Locate the cell with the specified text and output its (x, y) center coordinate. 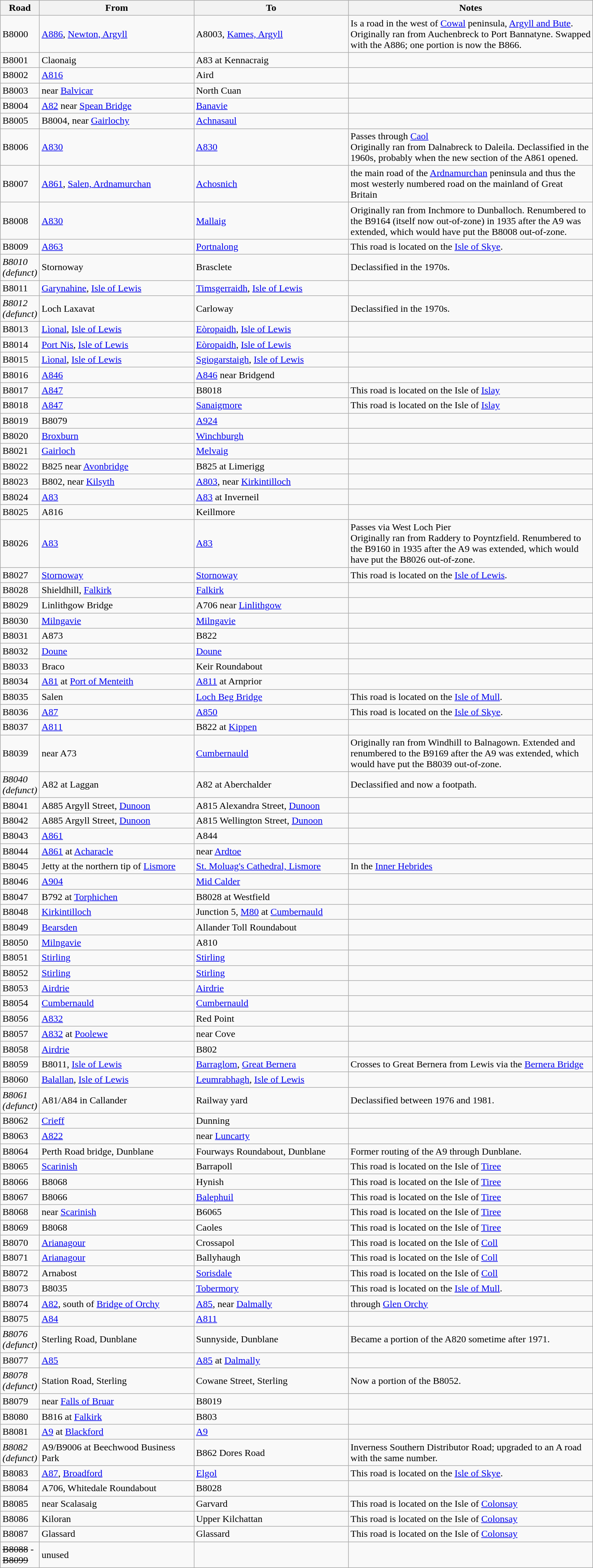
B8030 (20, 621)
Barraglom, Great Bernera (271, 1064)
B8076 (defunct) (20, 1339)
unused (116, 1554)
Ballyhaugh (271, 1258)
St. Moluag's Cathedral, Lismore (271, 866)
A850 (271, 712)
B802 (271, 1049)
B8049 (20, 927)
A82 at Laggan (116, 784)
Gairloch (116, 451)
near Ardtoe (271, 851)
near A73 (116, 753)
A810 (271, 942)
B8005 (20, 121)
B8057 (20, 1034)
Jetty at the northern tip of Lismore (116, 866)
A706, Whitedale Roundabout (116, 1488)
Linlithgow Bridge (116, 606)
B8050 (20, 942)
Portnalong (271, 247)
Sunnyside, Dunblane (271, 1339)
B8059 (20, 1064)
B8025 (20, 512)
near Scarinish (116, 1212)
A832 at Poolewe (116, 1034)
B8056 (20, 1019)
A924 (271, 421)
Sorisdale (271, 1273)
A81/A84 in Callander (116, 1100)
B8017 (20, 390)
B822 (271, 636)
B8024 (20, 497)
From (116, 8)
A811 at Arnprior (271, 682)
B8000 (20, 34)
B8085 (20, 1504)
B822 at Kippen (271, 727)
A861 at Acharacle (116, 851)
B8022 (20, 466)
B8037 (20, 727)
Junction 5, M80 at Cumbernauld (271, 912)
Arnabost (116, 1273)
the main road of the Ardnamurchan peninsula and thus the most westerly numbered road on the mainland of Great Britain (471, 184)
B8069 (20, 1227)
Caoles (271, 1227)
B8036 (20, 712)
Elgol (271, 1473)
A803, near Kirkintilloch (271, 481)
North Cuan (271, 90)
Carloway (271, 309)
B8071 (20, 1258)
Became a portion of the A820 sometime after 1971. (471, 1339)
B8082 (defunct) (20, 1453)
B792 at Torphichen (116, 897)
Allander Toll Roundabout (271, 927)
A815 Alexandra Street, Dunoon (271, 805)
Banavie (271, 106)
A815 Wellington Street, Dunoon (271, 820)
B8044 (20, 851)
Now a portion of the B8052. (471, 1381)
B8084 (20, 1488)
B8001 (20, 60)
In the Inner Hebrides (471, 866)
B8016 (20, 375)
Bearsden (116, 927)
Keir Roundabout (271, 666)
Upper Kilchattan (271, 1519)
B825 near Avonbridge (116, 466)
A844 (271, 836)
Fourways Roundabout, Dunblane (271, 1151)
A9/B9006 at Beechwood Business Park (116, 1453)
near Scalasaig (116, 1504)
B825 at Limerigg (271, 466)
A822 (116, 1136)
B8077 (20, 1360)
Hynish (271, 1182)
B8026 (20, 543)
Balallan, Isle of Lewis (116, 1079)
B8039 (20, 753)
B8010 (defunct) (20, 267)
B8083 (20, 1473)
Cowane Street, Sterling (271, 1381)
Crosses to Great Bernera from Lewis via the Bernera Bridge (471, 1064)
B8003 (20, 90)
Dunning (271, 1121)
Garynahine, Isle of Lewis (116, 288)
B816 at Falkirk (116, 1417)
A82, south of Bridge of Orchy (116, 1303)
B8072 (20, 1273)
B8011, Isle of Lewis (116, 1064)
B803 (271, 1417)
A846 near Bridgend (271, 375)
Kirkintilloch (116, 912)
Passes through CaolOriginally ran from Dalnabreck to Daleila. Declassified in the 1960s, probably when the new section of the A861 opened. (471, 147)
Scarinish (116, 1167)
B8045 (20, 866)
B8014 (20, 345)
Port Nis, Isle of Lewis (116, 345)
Sanaigmore (271, 405)
B8058 (20, 1049)
A9 (271, 1432)
B8032 (20, 651)
Crieff (116, 1121)
B8043 (20, 836)
B8074 (20, 1303)
Kiloran (116, 1519)
B8052 (20, 973)
A706 near Linlithgow (271, 606)
near Cove (271, 1034)
A9 at Blackford (116, 1432)
Achosnich (271, 184)
B8065 (20, 1167)
A84 (116, 1319)
Falkirk (271, 590)
A87, Broadford (116, 1473)
Loch Laxavat (116, 309)
A82 near Spean Bridge (116, 106)
B8063 (20, 1136)
B8054 (20, 1003)
Achnasaul (271, 121)
B8051 (20, 958)
B8028 at Westfield (271, 897)
Shieldhill, Falkirk (116, 590)
B8046 (20, 882)
B8047 (20, 897)
near Falls of Bruar (116, 1402)
B8031 (20, 636)
B8075 (20, 1319)
A8003, Kames, Argyll (271, 34)
A85 at Dalmally (271, 1360)
B8029 (20, 606)
B8048 (20, 912)
B8013 (20, 329)
B8078 (defunct) (20, 1381)
B8034 (20, 682)
B8023 (20, 481)
Claonaig (116, 60)
Declassified between 1976 and 1981. (471, 1100)
A82 at Aberchalder (271, 784)
A886, Newton, Argyll (116, 34)
Road (20, 8)
A81 at Port of Menteith (116, 682)
B8067 (20, 1197)
B8015 (20, 360)
A87 (116, 712)
B8006 (20, 147)
Aird (271, 75)
B8060 (20, 1079)
Balephuil (271, 1197)
A863 (116, 247)
Leumrabhagh, Isle of Lewis (271, 1079)
Mid Calder (271, 882)
A85 (116, 1360)
A861 (116, 836)
B8008 (20, 221)
B8004 (20, 106)
Railway yard (271, 1100)
Loch Beg Bridge (271, 697)
B8081 (20, 1432)
B8002 (20, 75)
To (271, 8)
Sgiogarstaigh, Isle of Lewis (271, 360)
B802, near Kilsyth (116, 481)
B8073 (20, 1288)
near Luncarty (271, 1136)
Braco (116, 666)
A904 (116, 882)
Barrapoll (271, 1167)
B8009 (20, 247)
A83 at Kennacraig (271, 60)
B8053 (20, 988)
B8088 - B8099 (20, 1554)
Timsgerraidh, Isle of Lewis (271, 288)
A83 at Inverneil (271, 497)
Crossapol (271, 1243)
through Glen Orchy (471, 1303)
B8007 (20, 184)
B8086 (20, 1519)
B6065 (271, 1212)
A85, near Dalmally (271, 1303)
B8021 (20, 451)
B8004, near Gairlochy (116, 121)
B8041 (20, 805)
Red Point (271, 1019)
B8064 (20, 1151)
Former routing of the A9 through Dunblane. (471, 1151)
B8062 (20, 1121)
Keillmore (271, 512)
Salen (116, 697)
A873 (116, 636)
B8087 (20, 1534)
B8020 (20, 436)
B8011 (20, 288)
Garvard (271, 1504)
B8012 (defunct) (20, 309)
near Balvicar (116, 90)
A846 (116, 375)
Sterling Road, Dunblane (116, 1339)
Melvaig (271, 451)
Tobermory (271, 1288)
A832 (116, 1019)
B8027 (20, 575)
Notes (471, 8)
A861, Salen, Ardnamurchan (116, 184)
B8061 (defunct) (20, 1100)
B862 Dores Road (271, 1453)
Declassified and now a footpath. (471, 784)
B8040 (defunct) (20, 784)
B8080 (20, 1417)
Mallaig (271, 221)
B8042 (20, 820)
B8033 (20, 666)
Station Road, Sterling (116, 1381)
Broxburn (116, 436)
Winchburgh (271, 436)
Perth Road bridge, Dunblane (116, 1151)
Inverness Southern Distributor Road; upgraded to an A road with the same number. (471, 1453)
This road is located on the Isle of Lewis. (471, 575)
B8070 (20, 1243)
Brasclete (271, 267)
